Pinpoint the cell where the given text exists, returning its (X, Y) midpoint coordinate. 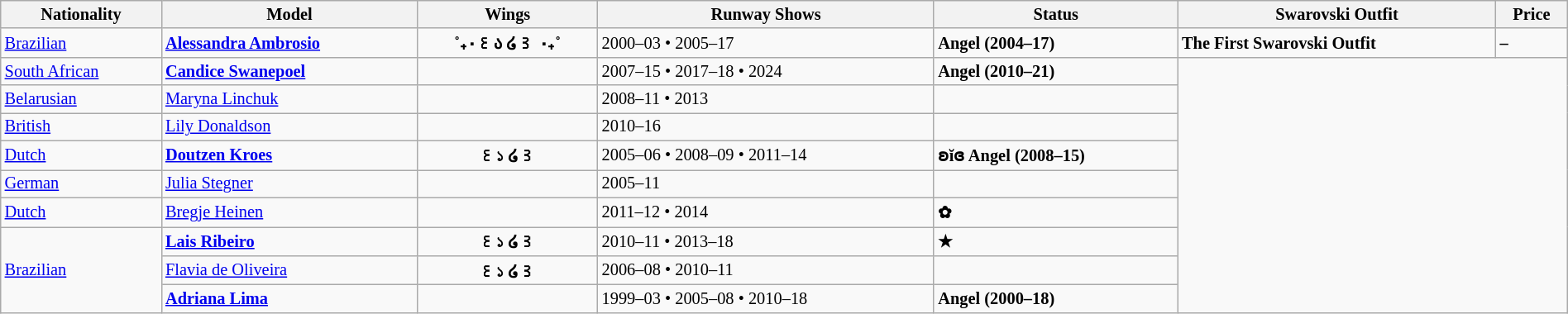
Angel (2010–21) (1055, 71)
2007–15 • 2017–18 • 2024 (766, 71)
Model (289, 14)
ʚĭɞ Angel (2008–15) (1055, 155)
Wings (508, 14)
2010–16 (766, 126)
Lais Ribeiro (289, 241)
Julia Stegner (289, 183)
Price (1532, 14)
– (1532, 43)
Adriana Lima (289, 298)
Doutzen Kroes (289, 155)
South African (81, 71)
Maryna Linchuk (289, 99)
Lily Donaldson (289, 126)
Angel (2004–17) (1055, 43)
2008–11 • 2013 (766, 99)
★ (1055, 241)
✿ (1055, 212)
Bregje Heinen (289, 212)
Candice Swanepoel (289, 71)
1999–03 • 2005–08 • 2010–18 (766, 298)
Flavia de Oliveira (289, 269)
Swarovski Outfit (1336, 14)
Alessandra Ambrosio (289, 43)
2010–11 • 2013–18 (766, 241)
2005–11 (766, 183)
British (81, 126)
German (81, 183)
2005–06 • 2008–09 • 2011–14 (766, 155)
2011–12 • 2014 (766, 212)
Angel (2000–18) (1055, 298)
Belarusian (81, 99)
Runway Shows (766, 14)
The First Swarovski Outfit (1336, 43)
Status (1055, 14)
˚₊‧꒰ა ໒꒱ ‧₊˚ (508, 43)
2006–08 • 2010–11 (766, 269)
2000–03 • 2005–17 (766, 43)
Nationality (81, 14)
